Output the (X, Y) coordinate of the center of the cell containing the given text.  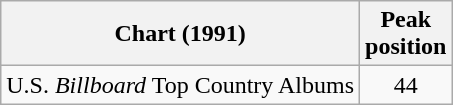
U.S. Billboard Top Country Albums (180, 85)
44 (406, 85)
Peakposition (406, 34)
Chart (1991) (180, 34)
